Scan for the cell matching the given text and deliver its [X, Y] coordinate at center. 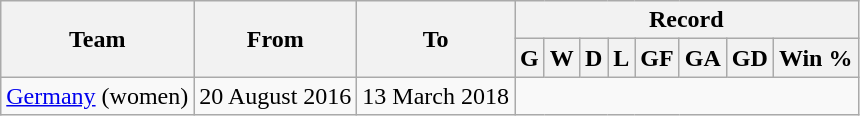
GA [702, 58]
Win % [816, 58]
GD [750, 58]
W [562, 58]
GF [657, 58]
D [593, 58]
Germany (women) [98, 96]
L [622, 58]
20 August 2016 [276, 96]
G [530, 58]
Record [686, 20]
From [276, 39]
13 March 2018 [436, 96]
To [436, 39]
Team [98, 39]
